Return [X, Y] of the center of cell containing provided text 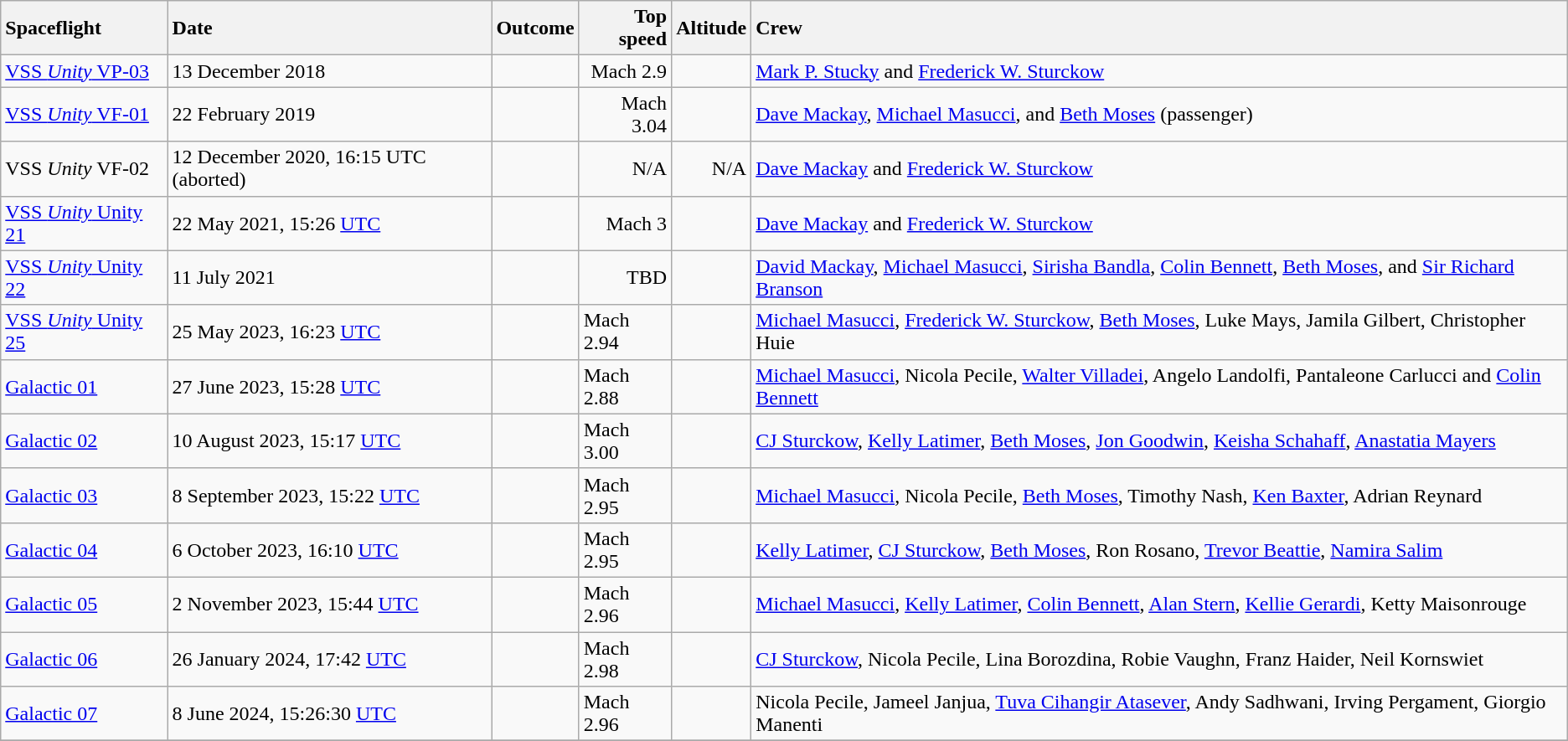
Mach 2.9 [625, 71]
Mach 2.94 [625, 332]
VSS Unity Unity 25 [84, 332]
Michael Masucci, Kelly Latimer, Colin Bennett, Alan Stern, Kellie Gerardi, Ketty Maisonrouge [1159, 605]
Top speed [625, 28]
25 May 2023, 16:23 UTC [330, 332]
Outcome [535, 28]
8 June 2024, 15:26:30 UTC [330, 713]
Galactic 04 [84, 549]
Dave Mackay, Michael Masucci, and Beth Moses (passenger) [1159, 114]
VSS Unity VF-01 [84, 114]
10 August 2023, 15:17 UTC [330, 440]
6 October 2023, 16:10 UTC [330, 549]
Michael Masucci, Nicola Pecile, Walter Villadei, Angelo Landolfi, Pantaleone Carlucci and Colin Bennett [1159, 387]
Galactic 07 [84, 713]
2 November 2023, 15:44 UTC [330, 605]
Mark P. Stucky and Frederick W. Sturckow [1159, 71]
TBD [625, 278]
Crew [1159, 28]
VSS Unity VP-03 [84, 71]
Mach 2.98 [625, 658]
Mach 3 [625, 223]
12 December 2020, 16:15 UTC (aborted) [330, 169]
Galactic 03 [84, 496]
Galactic 02 [84, 440]
CJ Sturckow, Nicola Pecile, Lina Borozdina, Robie Vaughn, Franz Haider, Neil Kornswiet [1159, 658]
Galactic 05 [84, 605]
22 February 2019 [330, 114]
CJ Sturckow, Kelly Latimer, Beth Moses, Jon Goodwin, Keisha Schahaff, Anastatia Mayers [1159, 440]
Altitude [712, 28]
David Mackay, Michael Masucci, Sirisha Bandla, Colin Bennett, Beth Moses, and Sir Richard Branson [1159, 278]
Michael Masucci, Nicola Pecile, Beth Moses, Timothy Nash, Ken Baxter, Adrian Reynard [1159, 496]
Spaceflight [84, 28]
26 January 2024, 17:42 UTC [330, 658]
Mach 3.00 [625, 440]
VSS Unity Unity 21 [84, 223]
Galactic 01 [84, 387]
Mach 3.04 [625, 114]
Michael Masucci, Frederick W. Sturckow, Beth Moses, Luke Mays, Jamila Gilbert, Christopher Huie [1159, 332]
Mach 2.88 [625, 387]
Galactic 06 [84, 658]
22 May 2021, 15:26 UTC [330, 223]
Nicola Pecile, Jameel Janjua, Tuva Cihangir Atasever, Andy Sadhwani, Irving Pergament, Giorgio Manenti [1159, 713]
VSS Unity VF-02 [84, 169]
Date [330, 28]
Kelly Latimer, CJ Sturckow, Beth Moses, Ron Rosano, Trevor Beattie, Namira Salim [1159, 549]
8 September 2023, 15:22 UTC [330, 496]
11 July 2021 [330, 278]
27 June 2023, 15:28 UTC [330, 387]
VSS Unity Unity 22 [84, 278]
13 December 2018 [330, 71]
